Pinpoint the cell where the given text exists, returning its (x, y) midpoint coordinate. 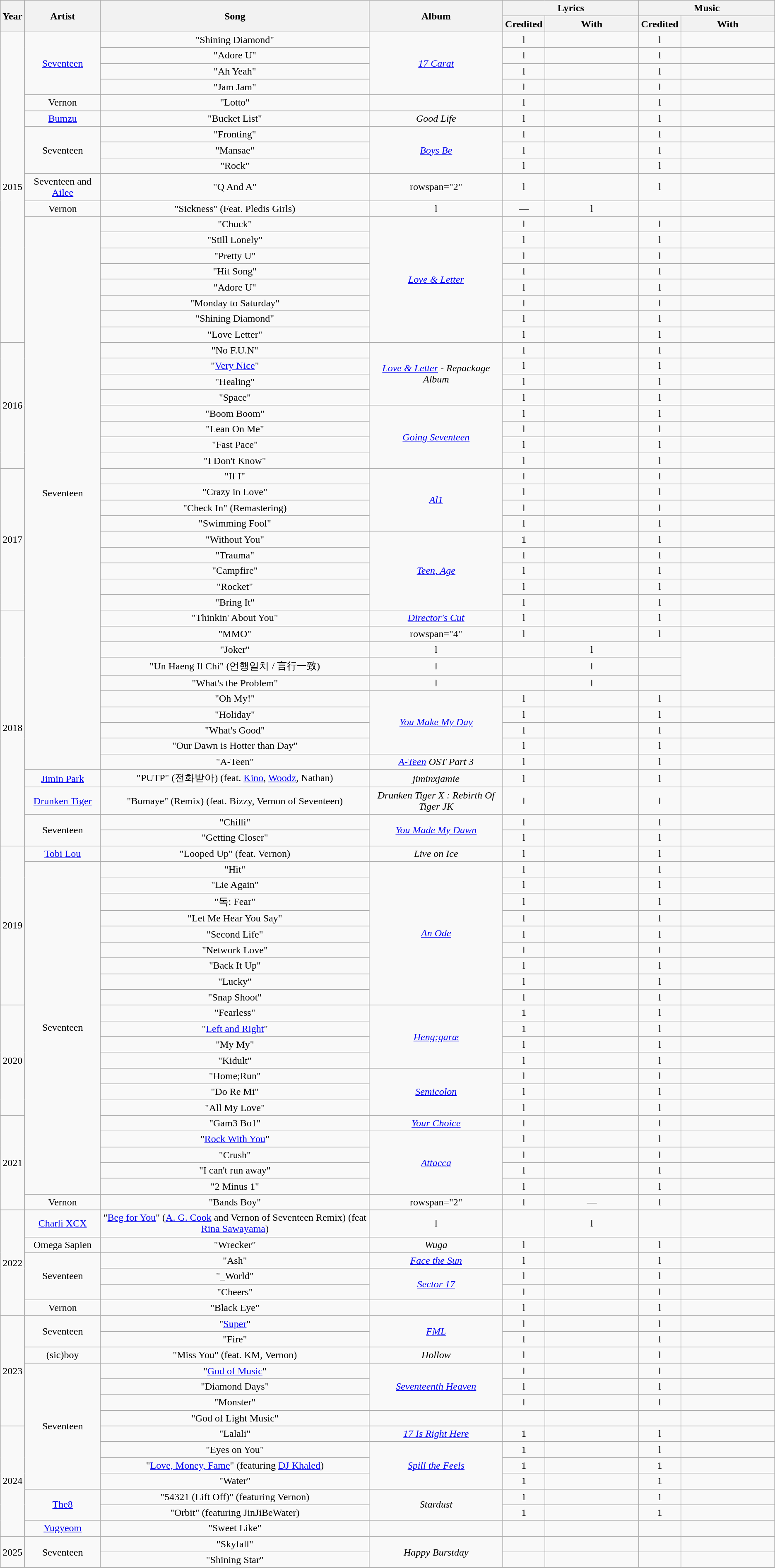
"Lie Again" (235, 885)
Hollow (436, 1355)
"Chuck" (235, 224)
"2 Minus 1" (235, 1186)
Charli XCX (63, 1224)
"I Don't Know" (235, 461)
"Hit" (235, 869)
"God of Light Music" (235, 1418)
jiminxjamie (436, 778)
"Lalali" (235, 1434)
"Lucky" (235, 981)
Jimin Park (63, 778)
2022 (12, 1263)
"Holiday" (235, 714)
"Getting Closer" (235, 838)
2025 (12, 1552)
You Make My Day (436, 722)
2018 (12, 728)
"Beg for You" (A. G. Cook and Vernon of Seventeen Remix) (feat Rina Sawayama) (235, 1224)
"독: Fear" (235, 902)
"Second Life" (235, 934)
Lyrics (571, 8)
"All My Love" (235, 1107)
"A-Teen" (235, 762)
2021 (12, 1163)
"Gam3 Bo1" (235, 1123)
Boys Be (436, 150)
"Mansae" (235, 150)
"Fearless" (235, 1013)
"I can't run away" (235, 1171)
"Without You" (235, 539)
"54321 (Lift Off)" (featuring Vernon) (235, 1497)
Year (12, 16)
"Space" (235, 397)
Bumzu (63, 118)
"Oh My!" (235, 699)
Going Seventeen (436, 437)
"Super" (235, 1323)
A-Teen OST Part 3 (436, 762)
"Snap Shoot" (235, 997)
Love & Letter (436, 279)
"Lotto" (235, 103)
"Kidult" (235, 1060)
Teen, Age (436, 571)
Heng:garæ (436, 1037)
Seventeenth Heaven (436, 1386)
Drunken Tiger X : Rebirth Of Tiger JK (436, 801)
"Our Dawn is Hotter than Day" (235, 746)
"Miss You" (feat. KM, Vernon) (235, 1355)
"God of Music" (235, 1371)
"Chilli" (235, 822)
(sic)boy (63, 1355)
"Fast Pace" (235, 445)
"Love Letter" (235, 334)
Song (235, 16)
2024 (12, 1481)
Attacca (436, 1163)
"Left and Right" (235, 1029)
Sector 17 (436, 1284)
"Do Re Mi" (235, 1092)
"Ah Yeah" (235, 71)
"Still Lonely" (235, 240)
Your Choice (436, 1123)
"Crush" (235, 1155)
"Bring It" (235, 602)
"Back It Up" (235, 966)
"What's the Problem" (235, 683)
Love & Letter - Repackage Album (436, 374)
Omega Sapien (63, 1245)
Face the Sun (436, 1260)
"Rock With You" (235, 1139)
"What's Good" (235, 730)
"Orbit" (featuring JinJiBeWater) (235, 1513)
2023 (12, 1371)
"Healing" (235, 382)
17 Carat (436, 63)
FML (436, 1331)
"Wrecker" (235, 1245)
"Bands Boy" (235, 1202)
Spill the Feels (436, 1465)
"Crazy in Love" (235, 492)
Music (707, 8)
"Rocket" (235, 587)
2019 (12, 926)
"PUTP" (전화받아) (feat. Kino, Woodz, Nathan) (235, 778)
"Pretty U" (235, 256)
"Very Nice" (235, 366)
Tobi Lou (63, 854)
Wuga (436, 1245)
Yugyeom (63, 1528)
Live on Ice (436, 854)
"Boom Boom" (235, 413)
2015 (12, 187)
"Hit Song" (235, 272)
The8 (63, 1505)
"Monday to Saturday" (235, 303)
rowspan="4" (436, 634)
Director's Cut (436, 618)
"If I" (235, 476)
"Sweet Like" (235, 1528)
"Cheers" (235, 1292)
2020 (12, 1060)
"Looped Up" (feat. Vernon) (235, 854)
Drunken Tiger (63, 801)
An Ode (436, 933)
"Jam Jam" (235, 87)
Seventeen and Ailee (63, 187)
"Water" (235, 1481)
"Sickness" (Feat. Pledis Girls) (235, 208)
"Swimming Fool" (235, 524)
"Network Love" (235, 950)
"MMO" (235, 634)
"Rock" (235, 166)
"Bucket List" (235, 118)
You Made My Dawn (436, 830)
"Monster" (235, 1402)
2017 (12, 540)
Stardust (436, 1505)
"Ash" (235, 1260)
"Trauma" (235, 555)
"Un Haeng Il Chi" (언행일치 / 言行一致) (235, 666)
"Fronting" (235, 134)
"Campfire" (235, 571)
"Joker" (235, 649)
2016 (12, 405)
"Fire" (235, 1339)
Album (436, 16)
"Diamond Days" (235, 1387)
Al1 (436, 500)
17 Is Right Here (436, 1434)
"Eyes on You" (235, 1450)
"Q And A" (235, 187)
"My My" (235, 1044)
Good Life (436, 118)
"No F.U.N" (235, 350)
"_World" (235, 1276)
"Thinkin' About You" (235, 618)
Happy Burstday (436, 1552)
"Black Eye" (235, 1308)
"Check In" (Remastering) (235, 508)
"Skyfall" (235, 1544)
"Shining Star" (235, 1560)
"Bumaye" (Remix) (feat. Bizzy, Vernon of Seventeen) (235, 801)
Artist (63, 16)
"Lean On Me" (235, 429)
Semicolon (436, 1092)
"Let Me Hear You Say" (235, 919)
"Home;Run" (235, 1076)
"Love, Money, Fame" (featuring DJ Khaled) (235, 1465)
